Pinpoint the cell where the given text exists, returning its [x, y] midpoint coordinate. 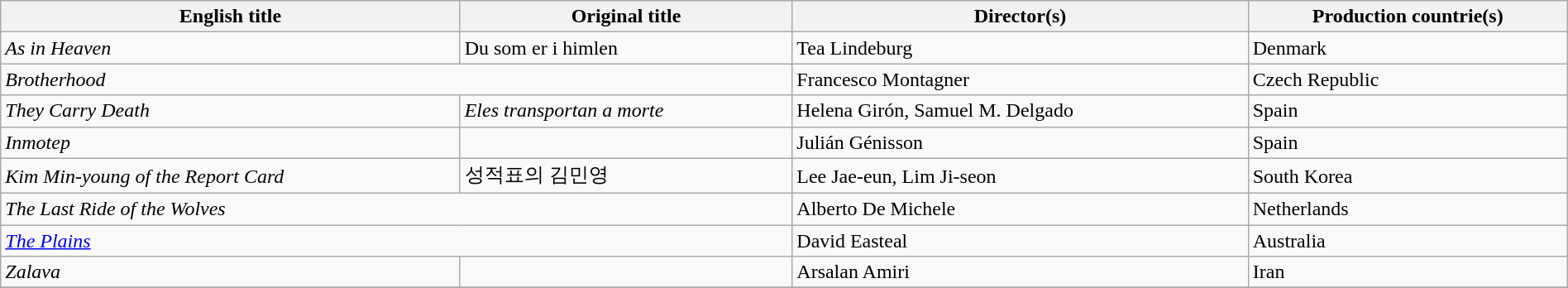
Australia [1408, 241]
South Korea [1408, 175]
Tea Lindeburg [1021, 48]
Lee Jae-eun, Lim Ji-seon [1021, 175]
Original title [626, 17]
As in Heaven [230, 48]
Julián Génisson [1021, 142]
Zalava [230, 272]
Brotherhood [397, 79]
Inmotep [230, 142]
Director(s) [1021, 17]
The Last Ride of the Wolves [397, 209]
The Plains [397, 241]
Czech Republic [1408, 79]
Kim Min-young of the Report Card [230, 175]
Production countrie(s) [1408, 17]
Francesco Montagner [1021, 79]
David Easteal [1021, 241]
English title [230, 17]
Netherlands [1408, 209]
성적표의 김민영 [626, 175]
Helena Girón, Samuel M. Delgado [1021, 111]
Du som er i himlen [626, 48]
Denmark [1408, 48]
Iran [1408, 272]
Arsalan Amiri [1021, 272]
Alberto De Michele [1021, 209]
Eles transportan a morte [626, 111]
They Carry Death [230, 111]
